Scan for the cell matching the given text and deliver its (x, y) coordinate at center. 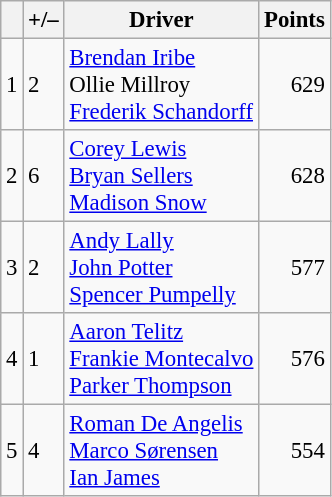
577 (294, 268)
554 (294, 451)
6 (44, 176)
3 (12, 268)
Aaron Telitz Frankie Montecalvo Parker Thompson (162, 359)
Driver (162, 20)
Roman De Angelis Marco Sørensen Ian James (162, 451)
576 (294, 359)
5 (12, 451)
629 (294, 85)
Andy Lally John Potter Spencer Pumpelly (162, 268)
Corey Lewis Bryan Sellers Madison Snow (162, 176)
+/– (44, 20)
Brendan Iribe Ollie Millroy Frederik Schandorff (162, 85)
628 (294, 176)
Points (294, 20)
